Provide the (x, y) coordinate of the cell's center where the given text is located.  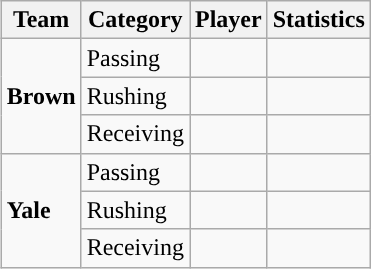
Player (229, 20)
Brown (41, 96)
Team (41, 20)
Statistics (318, 20)
Category (135, 20)
Yale (41, 210)
